Provide the [X, Y] coordinate of the cell's center where the given text is located.  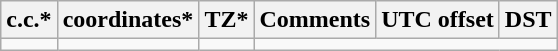
c.c.* [29, 20]
TZ* [226, 20]
Comments [315, 20]
UTC offset [438, 20]
DST [528, 20]
coordinates* [128, 20]
